Extract the (x, y) coordinate from the center of the cell holding the provided text.  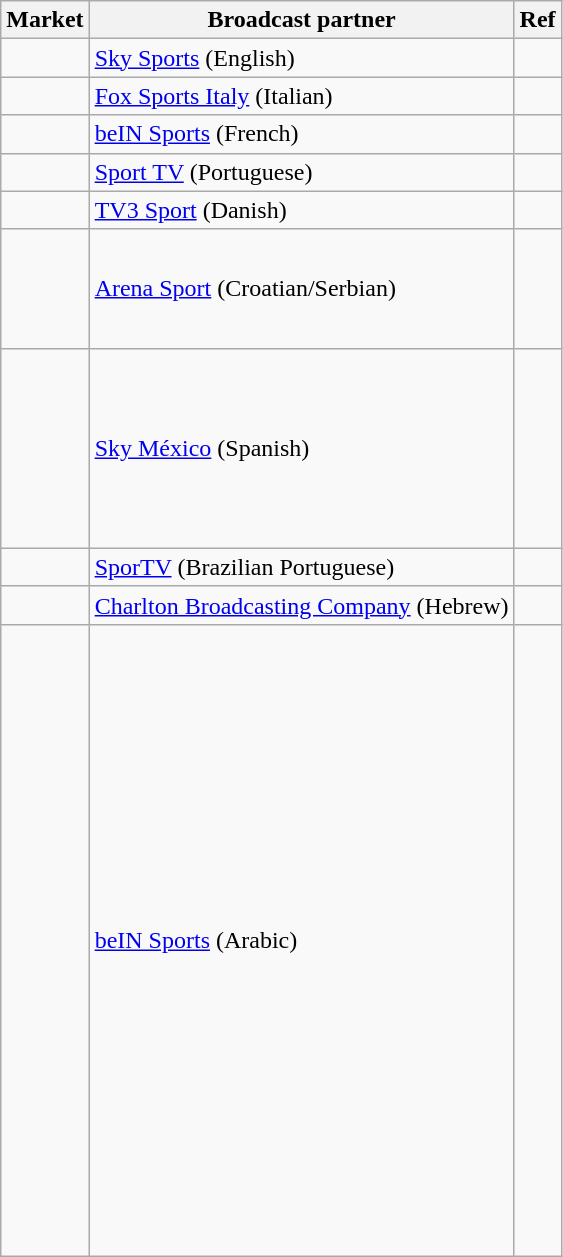
Sport TV (Portuguese) (302, 172)
Arena Sport (Croatian/Serbian) (302, 288)
Charlton Broadcasting Company (Hebrew) (302, 605)
Broadcast partner (302, 20)
Sky México (Spanish) (302, 448)
SporTV (Brazilian Portuguese) (302, 567)
beIN Sports (Arabic) (302, 940)
Ref (538, 20)
Market (45, 20)
TV3 Sport (Danish) (302, 210)
Fox Sports Italy (Italian) (302, 96)
Sky Sports (English) (302, 58)
beIN Sports (French) (302, 134)
